For the text-containing cell, return its midpoint in [X, Y] coordinate format. 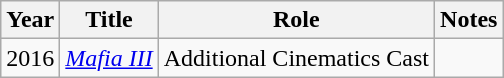
Role [296, 20]
Year [30, 20]
Notes [469, 20]
Mafia III [109, 58]
2016 [30, 58]
Additional Cinematics Cast [296, 58]
Title [109, 20]
